Detect which cell encompasses the target text, then output its [X, Y] center coordinate. 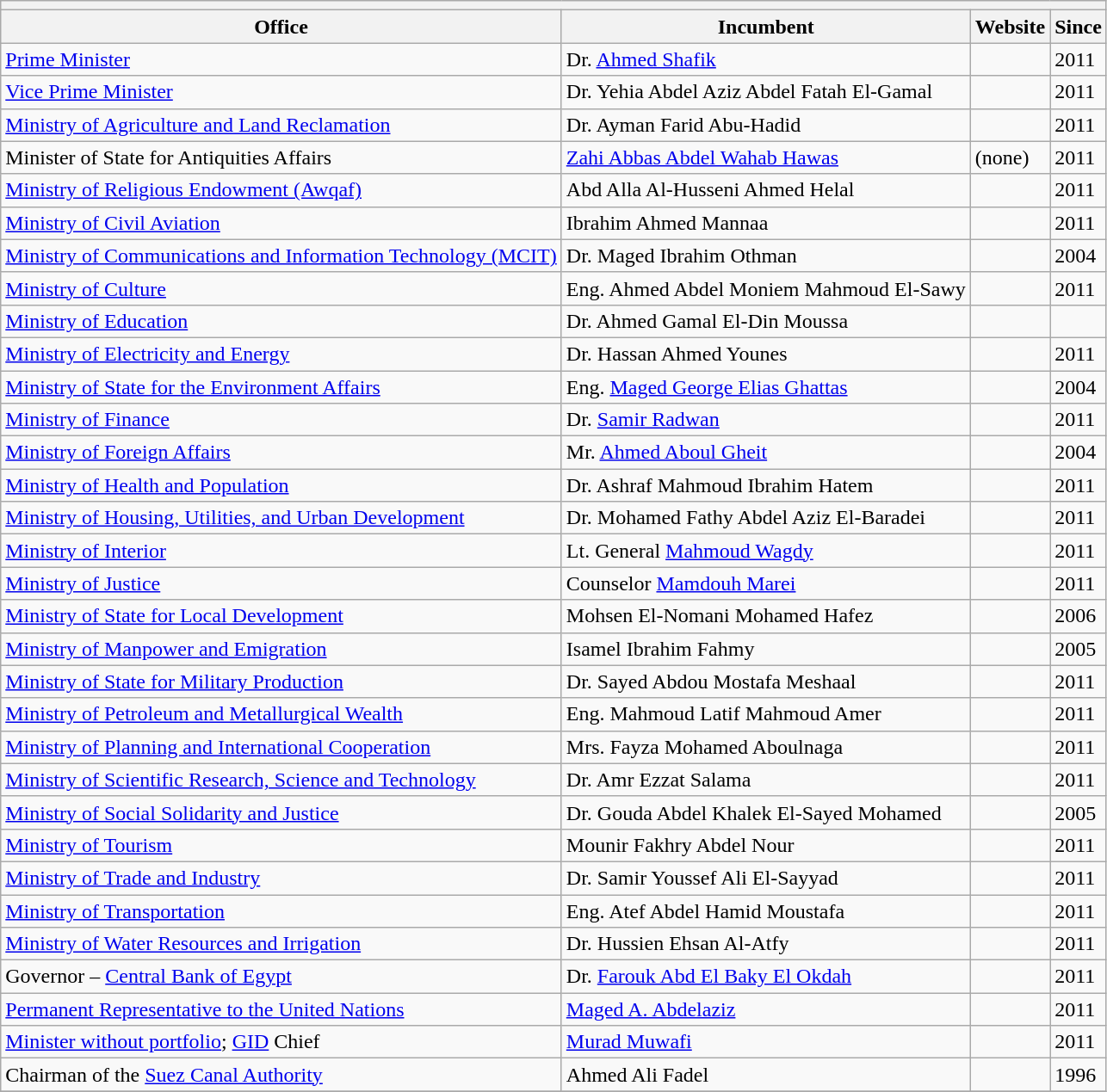
Ministry of Petroleum and Metallurgical Wealth [281, 714]
Dr. Sayed Abdou Mostafa Meshaal [766, 682]
Maged A. Abdelaziz [766, 1009]
Counselor Mamdouh Marei [766, 583]
Ministry of Finance [281, 420]
Mohsen El-Nomani Mohamed Hafez [766, 616]
Ministry of Transportation [281, 911]
Ministry of Manpower and Emigration [281, 649]
Zahi Abbas Abdel Wahab Hawas [766, 157]
Since [1079, 27]
Dr. Samir Youssef Ali El-Sayyad [766, 878]
Dr. Ayman Farid Abu-Hadid [766, 125]
Ministry of Communications and Information Technology (MCIT) [281, 256]
Dr. Amr Ezzat Salama [766, 780]
Ministry of Religious Endowment (Awqaf) [281, 190]
Ibrahim Ahmed Mannaa [766, 223]
1996 [1079, 1075]
Ministry of Education [281, 321]
Dr. Maged Ibrahim Othman [766, 256]
Ministry of Housing, Utilities, and Urban Development [281, 518]
Dr. Mohamed Fathy Abdel Aziz El-Baradei [766, 518]
Dr. Gouda Abdel Khalek El-Sayed Mohamed [766, 812]
Ministry of Scientific Research, Science and Technology [281, 780]
(none) [1010, 157]
Dr. Farouk Abd El Baky El Okdah [766, 977]
Ministry of State for Local Development [281, 616]
Ministry of State for Military Production [281, 682]
Dr. Samir Radwan [766, 420]
Murad Muwafi [766, 1042]
Ministry of Water Resources and Irrigation [281, 944]
Minister without portfolio; GID Chief [281, 1042]
Ministry of Tourism [281, 845]
Ministry of Foreign Affairs [281, 453]
Website [1010, 27]
Mounir Fakhry Abdel Nour [766, 845]
Ministry of Agriculture and Land Reclamation [281, 125]
Ministry of Planning and International Cooperation [281, 747]
Ministry of Justice [281, 583]
Ministry of Health and Population [281, 485]
Isamel Ibrahim Fahmy [766, 649]
Dr. Hussien Ehsan Al-Atfy [766, 944]
Dr. Ahmed Shafik [766, 59]
Dr. Ashraf Mahmoud Ibrahim Hatem [766, 485]
Ministry of Civil Aviation [281, 223]
Eng. Atef Abdel Hamid Moustafa [766, 911]
Abd Alla Al-Husseni Ahmed Helal [766, 190]
Incumbent [766, 27]
Dr. Hassan Ahmed Younes [766, 354]
Prime Minister [281, 59]
Minister of State for Antiquities Affairs [281, 157]
Eng. Maged George Elias Ghattas [766, 386]
Dr. Ahmed Gamal El-Din Moussa [766, 321]
Eng. Mahmoud Latif Mahmoud Amer [766, 714]
Ministry of Trade and Industry [281, 878]
Ministry of State for the Environment Affairs [281, 386]
Chairman of the Suez Canal Authority [281, 1075]
Ministry of Culture [281, 288]
Lt. General Mahmoud Wagdy [766, 551]
Mr. Ahmed Aboul Gheit [766, 453]
Governor – Central Bank of Egypt [281, 977]
2006 [1079, 616]
Permanent Representative to the United Nations [281, 1009]
Dr. Yehia Abdel Aziz Abdel Fatah El-Gamal [766, 92]
Office [281, 27]
Ahmed Ali Fadel [766, 1075]
Ministry of Social Solidarity and Justice [281, 812]
Eng. Ahmed Abdel Moniem Mahmoud El-Sawy [766, 288]
Vice Prime Minister [281, 92]
Ministry of Interior [281, 551]
Mrs. Fayza Mohamed Aboulnaga [766, 747]
Ministry of Electricity and Energy [281, 354]
